Find where the given text appears and provide that cell's center as (x, y) coordinate. 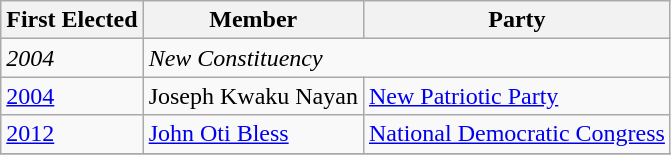
New Constituency (406, 58)
Party (516, 20)
2012 (72, 134)
First Elected (72, 20)
New Patriotic Party (516, 96)
National Democratic Congress (516, 134)
Joseph Kwaku Nayan (253, 96)
John Oti Bless (253, 134)
Member (253, 20)
